Identify which cell holds the provided text, then report its (X, Y) central coordinate. 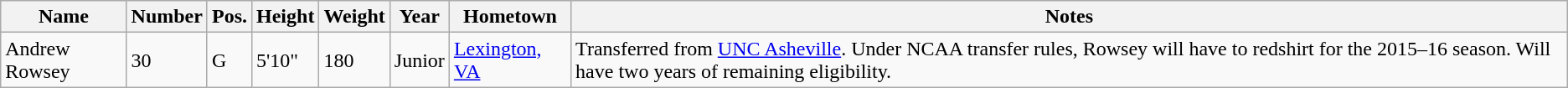
5'10" (286, 60)
180 (354, 60)
Hometown (509, 17)
Year (419, 17)
Lexington, VA (509, 60)
Name (64, 17)
Height (286, 17)
Weight (354, 17)
Number (167, 17)
Pos. (230, 17)
Junior (419, 60)
Andrew Rowsey (64, 60)
Notes (1070, 17)
30 (167, 60)
G (230, 60)
